Search for the cell housing the specified text and yield its [X, Y] center coordinate. 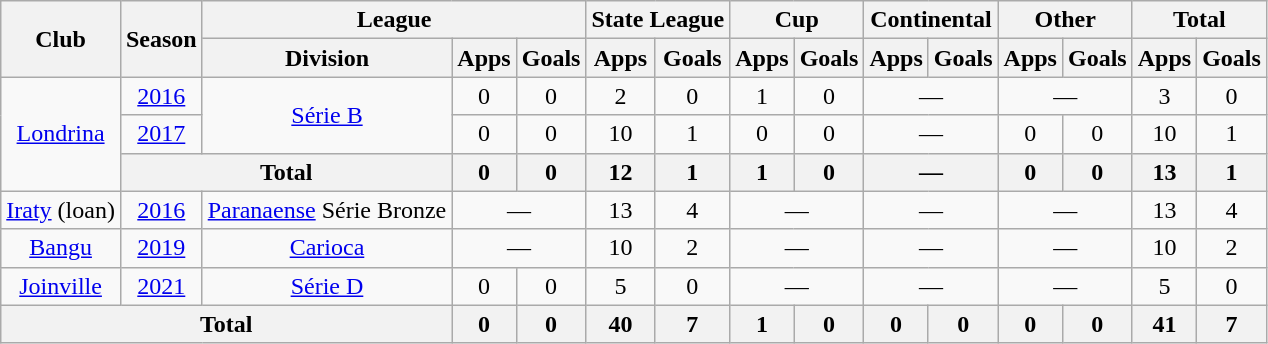
3 [1164, 96]
Carioca [327, 248]
Joinville [61, 286]
Paranaense Série Bronze [327, 210]
41 [1164, 324]
2021 [161, 286]
Cup [797, 20]
Série B [327, 115]
Club [61, 39]
Division [327, 58]
Série D [327, 286]
State League [658, 20]
Londrina [61, 134]
12 [620, 172]
Bangu [61, 248]
2017 [161, 134]
League [394, 20]
Iraty (loan) [61, 210]
Season [161, 39]
Other [1065, 20]
Continental [931, 20]
40 [620, 324]
2019 [161, 248]
